Pinpoint the cell where the given text exists, returning its [X, Y] midpoint coordinate. 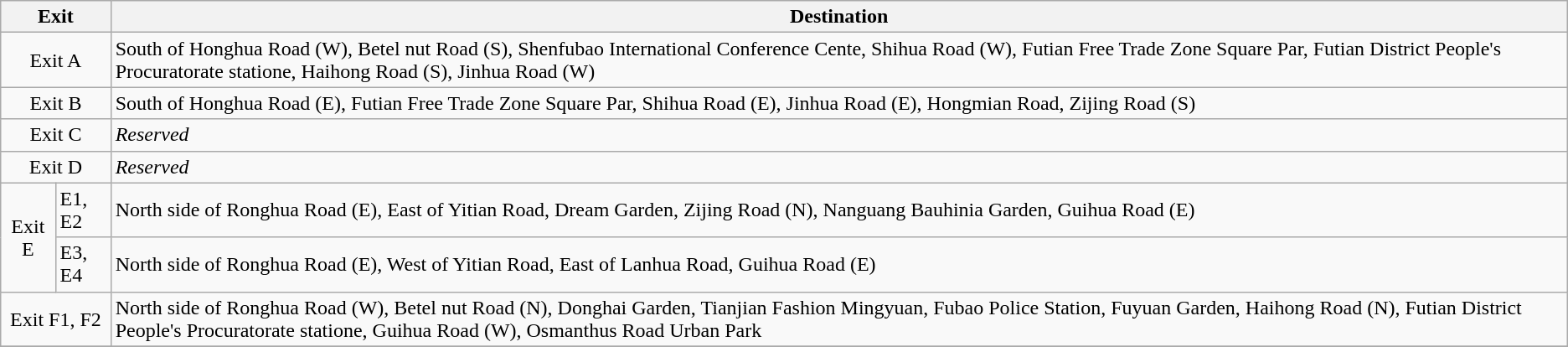
South of Honghua Road (E), Futian Free Trade Zone Square Par, Shihua Road (E), Jinhua Road (E), Hongmian Road, Zijing Road (S) [839, 103]
Exit F1, F2 [55, 319]
Exit C [55, 135]
North side of Ronghua Road (E), West of Yitian Road, East of Lanhua Road, Guihua Road (E) [839, 265]
North side of Ronghua Road (E), East of Yitian Road, Dream Garden, Zijing Road (N), Nanguang Bauhinia Garden, Guihua Road (E) [839, 210]
Exit [55, 17]
Exit E [28, 237]
Exit B [55, 103]
Exit A [55, 60]
Exit D [55, 167]
Destination [839, 17]
E3, E4 [83, 265]
E1, E2 [83, 210]
